Identify which cell holds the provided text, then report its [x, y] central coordinate. 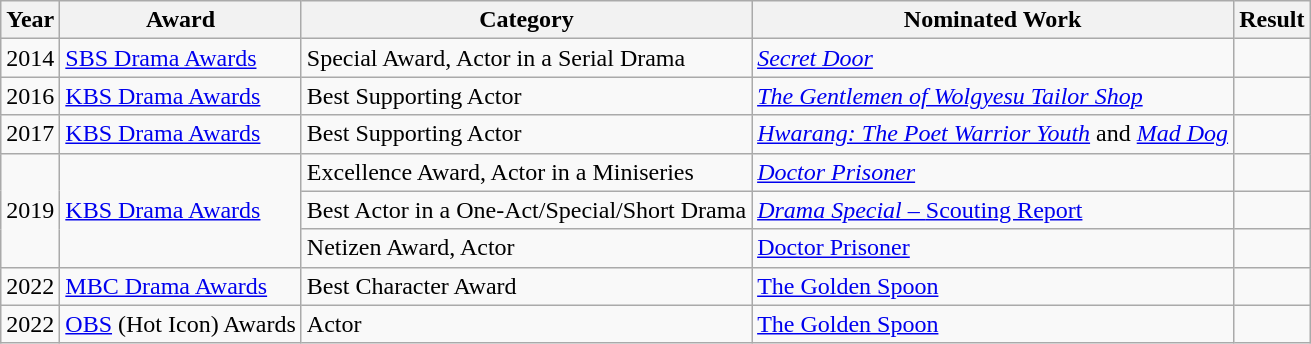
Award [181, 20]
2017 [30, 134]
2019 [30, 210]
Actor [526, 324]
Category [526, 20]
Special Award, Actor in a Serial Drama [526, 58]
The Gentlemen of Wolgyesu Tailor Shop [993, 96]
Excellence Award, Actor in a Miniseries [526, 172]
2016 [30, 96]
Drama Special – Scouting Report [993, 210]
2014 [30, 58]
Best Actor in a One-Act/Special/Short Drama [526, 210]
Nominated Work [993, 20]
Secret Door [993, 58]
SBS Drama Awards [181, 58]
Result [1272, 20]
MBC Drama Awards [181, 286]
OBS (Hot Icon) Awards [181, 324]
Hwarang: The Poet Warrior Youth and Mad Dog [993, 134]
Best Character Award [526, 286]
Netizen Award, Actor [526, 248]
Year [30, 20]
